From the cell containing the given text, extract its center point as [x, y] coordinate. 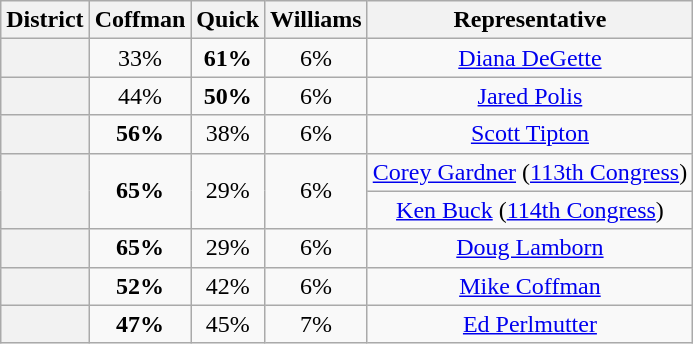
45% [228, 324]
Ed Perlmutter [530, 324]
Representative [530, 20]
Diana DeGette [530, 58]
District [45, 20]
47% [140, 324]
Coffman [140, 20]
61% [228, 58]
Mike Coffman [530, 286]
56% [140, 134]
44% [140, 96]
Williams [316, 20]
Doug Lamborn [530, 248]
Scott Tipton [530, 134]
Ken Buck (114th Congress) [530, 210]
33% [140, 58]
Jared Polis [530, 96]
7% [316, 324]
50% [228, 96]
Corey Gardner (113th Congress) [530, 172]
38% [228, 134]
52% [140, 286]
42% [228, 286]
Quick [228, 20]
